Determine the (X, Y) coordinate at the center of the cell enclosing the given text.  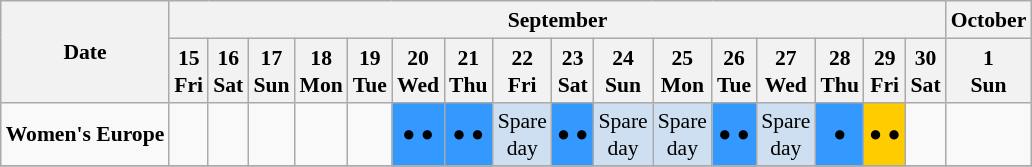
17Sun (271, 70)
26Tue (734, 70)
22Fri (522, 70)
27Wed (786, 70)
15Fri (188, 70)
● (840, 134)
September (557, 20)
25Mon (682, 70)
21Thu (468, 70)
28Thu (840, 70)
24Sun (622, 70)
October (989, 20)
Women's Europe (86, 134)
29Fri (885, 70)
Date (86, 52)
19Tue (370, 70)
16Sat (228, 70)
1Sun (989, 70)
23Sat (573, 70)
18Mon (320, 70)
30Sat (926, 70)
20Wed (418, 70)
